For the text-containing cell, return its midpoint in [x, y] coordinate format. 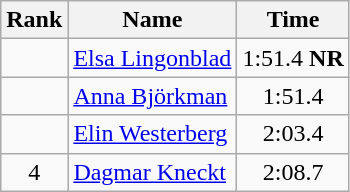
Elsa Lingonblad [152, 58]
Name [152, 20]
Dagmar Kneckt [152, 172]
4 [34, 172]
Anna Björkman [152, 96]
2:08.7 [293, 172]
1:51.4 NR [293, 58]
Rank [34, 20]
Elin Westerberg [152, 134]
2:03.4 [293, 134]
Time [293, 20]
1:51.4 [293, 96]
